For the text-containing cell, return its midpoint in [X, Y] coordinate format. 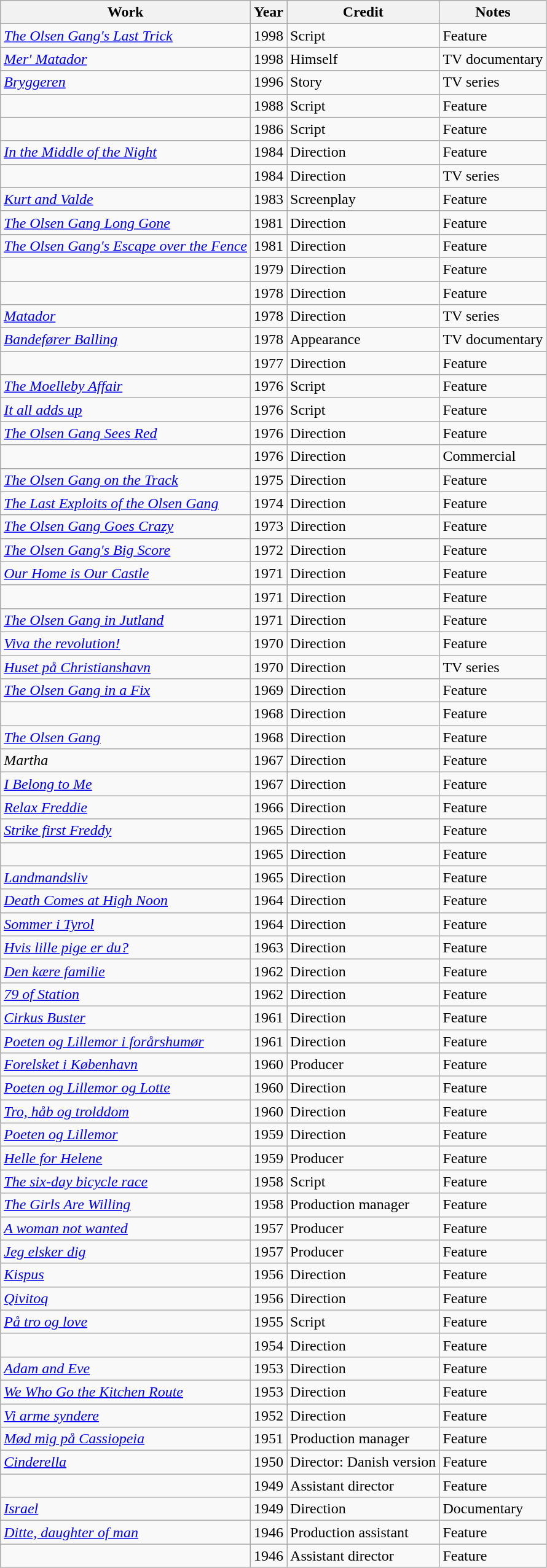
Notes [493, 12]
1977 [269, 363]
Bryggeren [125, 82]
Israel [125, 1509]
Our Home is Our Castle [125, 573]
Matador [125, 316]
1996 [269, 82]
1974 [269, 503]
Martha [125, 761]
Jeg elsker dig [125, 1252]
The six-day bicycle race [125, 1182]
The Moelleby Affair [125, 386]
The Olsen Gang in a Fix [125, 691]
På tro og love [125, 1322]
The Olsen Gang Goes Crazy [125, 527]
Commercial [493, 457]
Vi arme syndere [125, 1415]
Poeten og Lillemor [125, 1135]
Qivitoq [125, 1298]
A woman not wanted [125, 1228]
1963 [269, 947]
Cinderella [125, 1462]
1966 [269, 807]
Appearance [363, 340]
1972 [269, 550]
79 of Station [125, 994]
Production assistant [363, 1532]
1986 [269, 129]
Kispus [125, 1275]
Poeten og Lillemor og Lotte [125, 1088]
1969 [269, 691]
In the Middle of the Night [125, 152]
Relax Freddie [125, 807]
The Olsen Gang's Big Score [125, 550]
Documentary [493, 1509]
Forelsket i København [125, 1065]
1979 [269, 269]
The Olsen Gang [125, 737]
1975 [269, 480]
Screenplay [363, 199]
I Belong to Me [125, 784]
Story [363, 82]
Landmandsliv [125, 877]
It all adds up [125, 410]
1988 [269, 106]
Credit [363, 12]
Year [269, 12]
The Olsen Gang Sees Red [125, 433]
Viva the revolution! [125, 643]
Sommer i Tyrol [125, 924]
1973 [269, 527]
The Olsen Gang in Jutland [125, 620]
Ditte, daughter of man [125, 1532]
Helle for Helene [125, 1158]
The Olsen Gang on the Track [125, 480]
Adam and Eve [125, 1368]
The Olsen Gang Long Gone [125, 222]
Bandefører Balling [125, 340]
Cirkus Buster [125, 1017]
1983 [269, 199]
Hvis lille pige er du? [125, 947]
We Who Go the Kitchen Route [125, 1392]
Mer' Matador [125, 59]
The Girls Are Willing [125, 1205]
Den kære familie [125, 971]
1950 [269, 1462]
The Olsen Gang's Last Trick [125, 36]
Tro, håb og trolddom [125, 1111]
1955 [269, 1322]
Strike first Freddy [125, 831]
Director: Danish version [363, 1462]
The Last Exploits of the Olsen Gang [125, 503]
Work [125, 12]
Death Comes at High Noon [125, 901]
Huset på Christianshavn [125, 667]
Mød mig på Cassiopeia [125, 1439]
Himself [363, 59]
1951 [269, 1439]
Kurt and Valde [125, 199]
Poeten og Lillemor i forårshumør [125, 1041]
1954 [269, 1345]
The Olsen Gang's Escape over the Fence [125, 246]
1952 [269, 1415]
